Search for the cell housing the specified text and yield its [x, y] center coordinate. 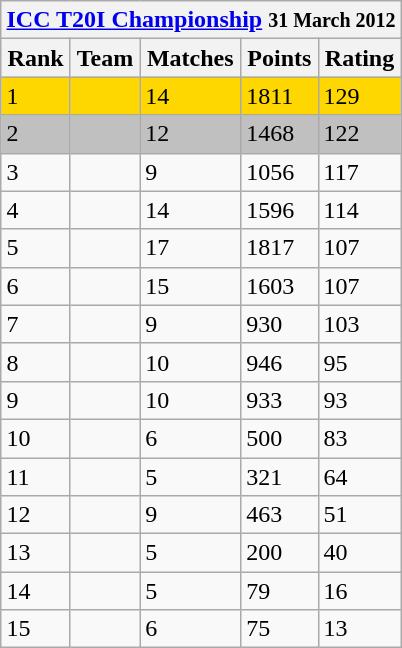
122 [360, 134]
129 [360, 96]
83 [360, 438]
4 [36, 210]
117 [360, 172]
Rating [360, 58]
17 [190, 248]
8 [36, 362]
Matches [190, 58]
114 [360, 210]
321 [280, 477]
933 [280, 400]
1811 [280, 96]
Points [280, 58]
75 [280, 629]
2 [36, 134]
103 [360, 324]
Team [105, 58]
Rank [36, 58]
95 [360, 362]
93 [360, 400]
64 [360, 477]
3 [36, 172]
1 [36, 96]
11 [36, 477]
930 [280, 324]
1596 [280, 210]
40 [360, 553]
500 [280, 438]
ICC T20I Championship 31 March 2012 [201, 20]
1056 [280, 172]
946 [280, 362]
1603 [280, 286]
1468 [280, 134]
16 [360, 591]
79 [280, 591]
7 [36, 324]
463 [280, 515]
51 [360, 515]
200 [280, 553]
1817 [280, 248]
